Pinpoint the cell where the given text exists, returning its (X, Y) midpoint coordinate. 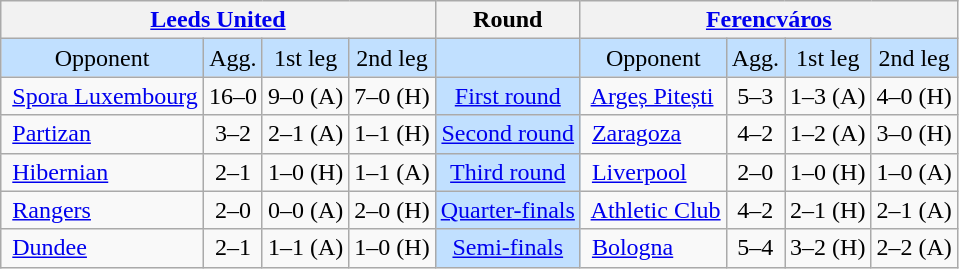
2–0 (H) (392, 210)
3–2 (232, 134)
Third round (508, 172)
16–0 (232, 96)
1–3 (A) (828, 96)
Round (508, 20)
1–2 (A) (828, 134)
9–0 (A) (305, 96)
Ferencváros (768, 20)
Rangers (102, 210)
Zaragoza (653, 134)
Hibernian (102, 172)
Quarter-finals (508, 210)
5–4 (755, 248)
Liverpool (653, 172)
1–0 (A) (914, 172)
Spora Luxembourg (102, 96)
3–0 (H) (914, 134)
Semi-finals (508, 248)
1–1 (H) (392, 134)
Partizan (102, 134)
Bologna (653, 248)
Argeș Pitești (653, 96)
Leeds United (218, 20)
2–1 (H) (828, 210)
3–2 (H) (828, 248)
Athletic Club (653, 210)
7–0 (H) (392, 96)
Dundee (102, 248)
5–3 (755, 96)
First round (508, 96)
0–0 (A) (305, 210)
2–2 (A) (914, 248)
4–0 (H) (914, 96)
Second round (508, 134)
